Locate the cell with the specified text and output its (X, Y) center coordinate. 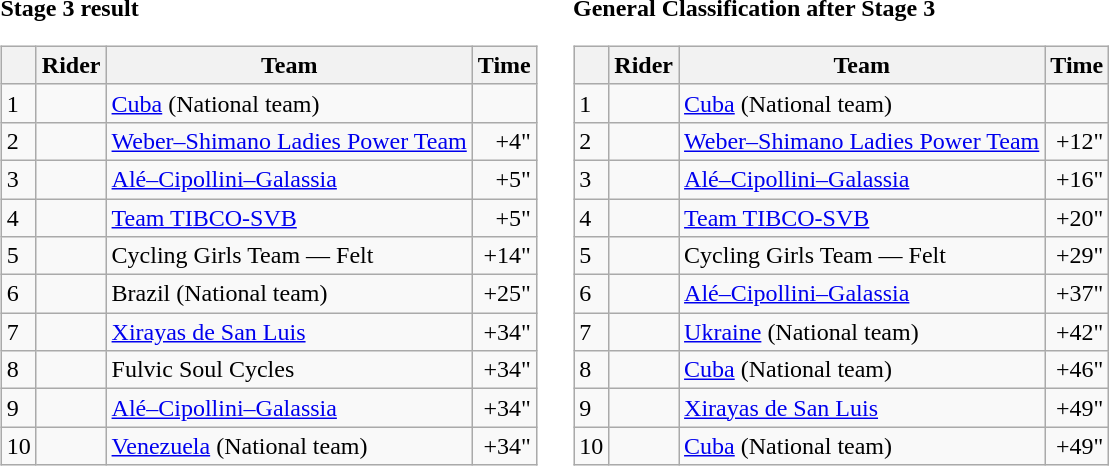
Ukraine (National team) (862, 332)
+42" (1077, 332)
Fulvic Soul Cycles (289, 370)
+14" (504, 256)
+37" (1077, 294)
Brazil (National team) (289, 294)
+46" (1077, 370)
+20" (1077, 217)
+29" (1077, 256)
+16" (1077, 179)
+12" (1077, 141)
Venezuela (National team) (289, 446)
+4" (504, 141)
+25" (504, 294)
